Determine the [X, Y] coordinate at the center of the cell enclosing the given text.  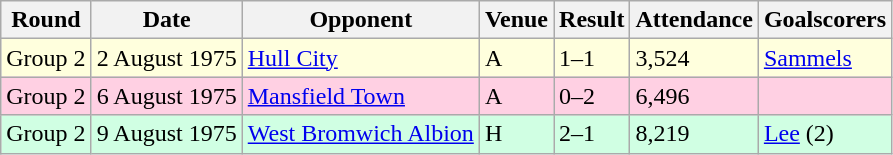
0–2 [592, 96]
West Bromwich Albion [360, 134]
6,496 [694, 96]
9 August 1975 [166, 134]
Sammels [824, 58]
2 August 1975 [166, 58]
Hull City [360, 58]
Result [592, 20]
Opponent [360, 20]
3,524 [694, 58]
Lee (2) [824, 134]
Attendance [694, 20]
Venue [516, 20]
1–1 [592, 58]
Round [46, 20]
8,219 [694, 134]
2–1 [592, 134]
Mansfield Town [360, 96]
H [516, 134]
Date [166, 20]
6 August 1975 [166, 96]
Goalscorers [824, 20]
